Pinpoint the cell where the given text exists, returning its [X, Y] midpoint coordinate. 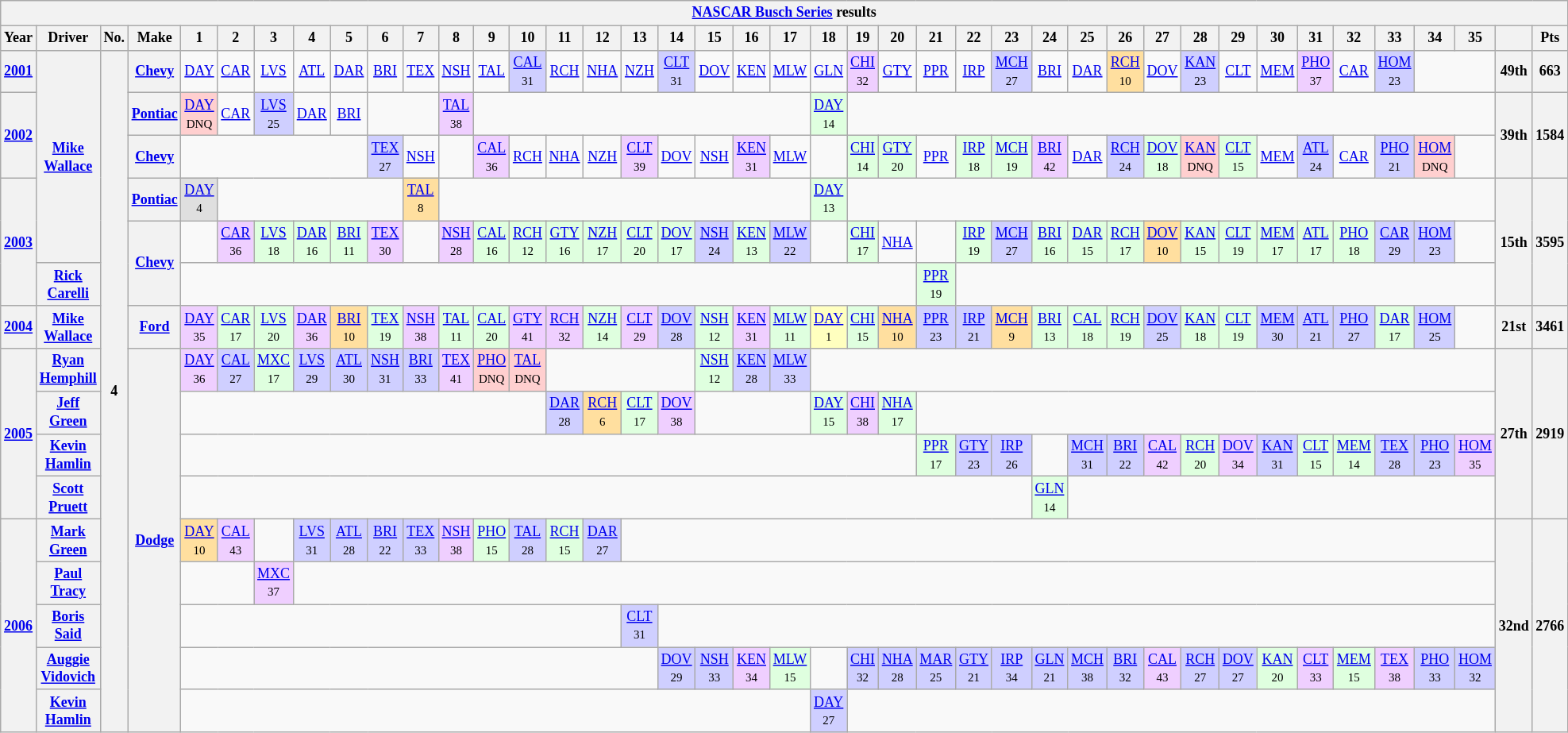
KEN28 [752, 370]
GLN14 [1050, 498]
DAY1 [829, 327]
39th [1513, 135]
Pts [1550, 38]
TEX [421, 71]
ATL17 [1316, 242]
MCH9 [1011, 327]
MLW33 [789, 370]
LVS25 [274, 114]
BRI33 [421, 370]
DAY35 [199, 327]
15th [1513, 241]
RCH20 [1200, 455]
CHI14 [863, 156]
Ryan Hemphill [68, 370]
TALDNQ [528, 370]
14 [676, 38]
CHI17 [863, 242]
TEX41 [456, 370]
DOV17 [676, 242]
2766 [1550, 625]
27 [1162, 38]
NSH31 [386, 370]
1584 [1550, 135]
IRP [974, 71]
TEX19 [386, 327]
31 [1316, 38]
RCH15 [564, 540]
CAL27 [236, 370]
GTY41 [528, 327]
RCH19 [1125, 327]
HOM25 [1435, 327]
11 [564, 38]
NHA28 [897, 668]
7 [421, 38]
MAR25 [936, 668]
13 [640, 38]
MEM30 [1277, 327]
TAL8 [421, 199]
RCH24 [1125, 156]
Mark Green [68, 540]
12 [603, 38]
GTY21 [974, 668]
BRI13 [1050, 327]
3595 [1550, 241]
IRP21 [974, 327]
MXC37 [274, 583]
GLN [829, 71]
PPR23 [936, 327]
PHO18 [1354, 242]
CLT17 [640, 412]
MCH31 [1088, 455]
18 [829, 38]
GLN21 [1050, 668]
PHO23 [1435, 455]
20 [897, 38]
2004 [19, 327]
CAL20 [492, 327]
TAL [492, 71]
KAN31 [1277, 455]
CAL18 [1088, 327]
KAN15 [1200, 242]
DAY14 [829, 114]
1 [199, 38]
CAL31 [528, 71]
22 [974, 38]
MEM14 [1354, 455]
Ford [154, 327]
CAL36 [492, 156]
PHO33 [1435, 668]
663 [1550, 71]
17 [789, 38]
CLT39 [640, 156]
DAY27 [829, 711]
CAR29 [1394, 242]
DAR36 [311, 327]
TAL38 [456, 114]
DOV28 [676, 327]
DOV34 [1238, 455]
CAR17 [236, 327]
2 [236, 38]
MEM15 [1354, 668]
LVS [274, 71]
BRI10 [349, 327]
RCH17 [1125, 242]
PHODNQ [492, 370]
PHO27 [1354, 327]
GTY20 [897, 156]
21 [936, 38]
RCH32 [564, 327]
Jeff Green [68, 412]
CAL42 [1162, 455]
23 [1011, 38]
ATL [311, 71]
LVS31 [311, 540]
LVS29 [311, 370]
49th [1513, 71]
GTY16 [564, 242]
8 [456, 38]
TEX33 [421, 540]
9 [492, 38]
DAY10 [199, 540]
MLW15 [789, 668]
KEN34 [752, 668]
21st [1513, 327]
KEN13 [752, 242]
ATL24 [1316, 156]
HOM32 [1475, 668]
HOM35 [1475, 455]
26 [1125, 38]
2003 [19, 241]
Year [19, 38]
NZH17 [603, 242]
PHO21 [1394, 156]
24 [1050, 38]
PPR19 [936, 284]
DOV38 [676, 412]
BRI16 [1050, 242]
IRP34 [1011, 668]
GTY [897, 71]
35 [1475, 38]
NHA10 [897, 327]
Rick Carelli [68, 284]
32nd [1513, 625]
KAN18 [1200, 327]
28 [1200, 38]
ATL21 [1316, 327]
2005 [19, 434]
DAR28 [564, 412]
Scott Pruett [68, 498]
CLT29 [640, 327]
ATL30 [349, 370]
CLT20 [640, 242]
BRI32 [1125, 668]
CLT [1238, 71]
19 [863, 38]
DOV10 [1162, 242]
3 [274, 38]
CHI15 [863, 327]
27th [1513, 434]
10 [528, 38]
ATL28 [349, 540]
CLT33 [1316, 668]
CAL16 [492, 242]
DOV18 [1162, 156]
2002 [19, 135]
NSH24 [715, 242]
LVS20 [274, 327]
DAYDNQ [199, 114]
Auggie Vidovich [68, 668]
DAR16 [311, 242]
34 [1435, 38]
2919 [1550, 434]
DAY15 [829, 412]
CHI38 [863, 412]
TEX28 [1394, 455]
BRI11 [349, 242]
IRP19 [974, 242]
CAR36 [236, 242]
NSH33 [715, 668]
DAY13 [829, 199]
BRI42 [1050, 156]
PHO37 [1316, 71]
DAR15 [1088, 242]
TAL11 [456, 327]
33 [1394, 38]
6 [386, 38]
DAY [199, 71]
No. [114, 38]
5 [349, 38]
Make [154, 38]
Boris Said [68, 626]
NHA17 [897, 412]
DAR27 [603, 540]
RCH27 [1200, 668]
MLW22 [789, 242]
15 [715, 38]
RCH6 [603, 412]
NSH28 [456, 242]
TEX27 [386, 156]
RCH10 [1125, 71]
16 [752, 38]
3461 [1550, 327]
DOV25 [1162, 327]
DOV29 [676, 668]
2001 [19, 71]
MLW11 [789, 327]
DAR17 [1394, 327]
NASCAR Busch Series results [784, 13]
32 [1354, 38]
25 [1088, 38]
IRP18 [974, 156]
TEX38 [1394, 668]
DOV27 [1238, 668]
Paul Tracy [68, 583]
HOMDNQ [1435, 156]
GTY23 [974, 455]
MCH19 [1011, 156]
DAY36 [199, 370]
LVS18 [274, 242]
PHO15 [492, 540]
KEN [752, 71]
TAL28 [528, 540]
DAY4 [199, 199]
MEM17 [1277, 242]
Driver [68, 38]
Dodge [154, 540]
PPR17 [936, 455]
2006 [19, 625]
30 [1277, 38]
MXC17 [274, 370]
KANDNQ [1200, 156]
NZH14 [603, 327]
29 [1238, 38]
IRP26 [1011, 455]
MCH38 [1088, 668]
KAN23 [1200, 71]
RCH12 [528, 242]
KAN20 [1277, 668]
TEX30 [386, 242]
